For the text-containing cell, return its midpoint in [X, Y] coordinate format. 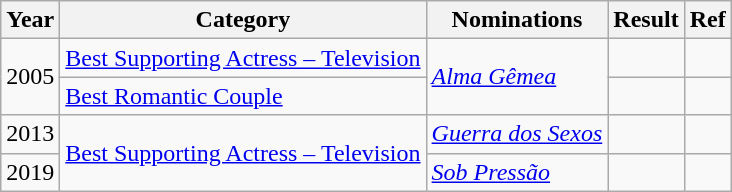
Ref [708, 20]
Result [646, 20]
2019 [30, 172]
Guerra dos Sexos [517, 134]
2005 [30, 77]
Nominations [517, 20]
Year [30, 20]
Alma Gêmea [517, 77]
Sob Pressão [517, 172]
Best Romantic Couple [243, 96]
Category [243, 20]
2013 [30, 134]
